Determine the (x, y) coordinate at the center of the cell enclosing the given text.  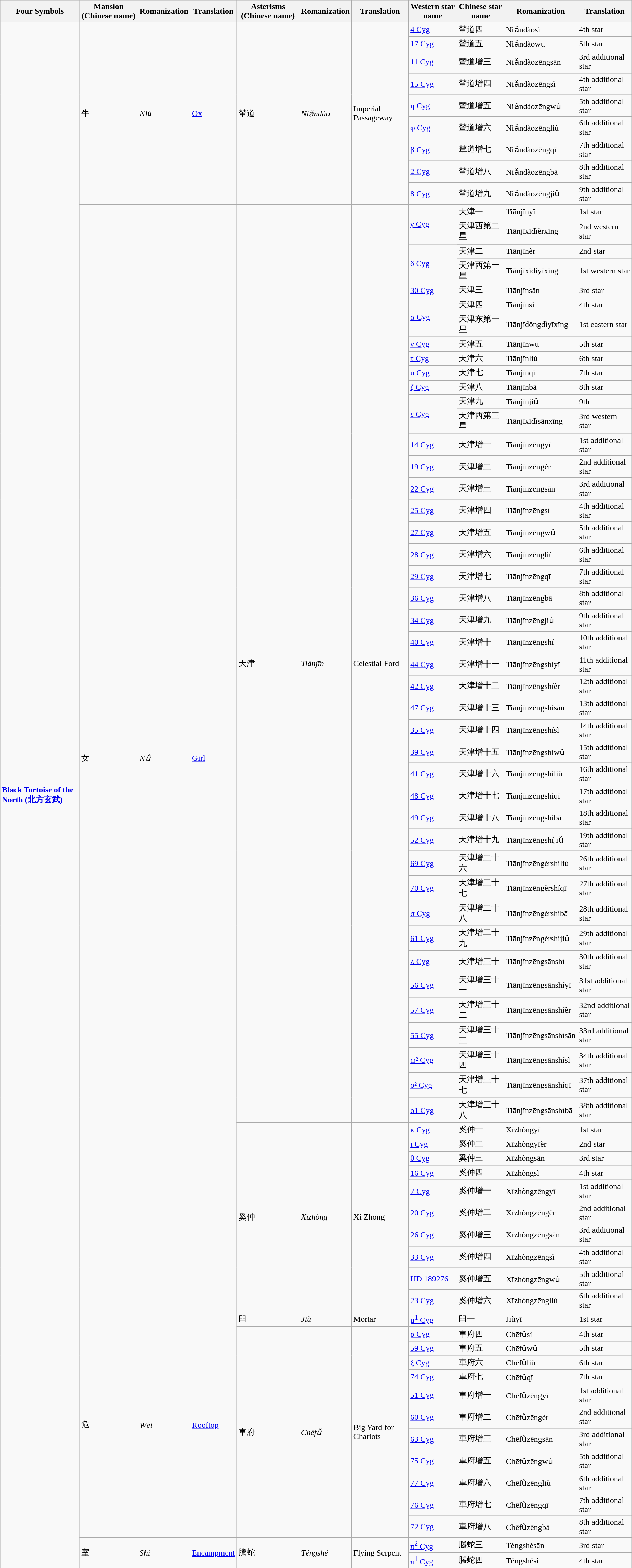
天津增三十二 (480, 1010)
天津一 (480, 212)
天津增五 (480, 532)
44 Cyg (433, 664)
Tiānjīnyī (541, 212)
車府增五 (480, 1461)
3rd western star (604, 421)
8 Cyg (433, 194)
λ Cyg (433, 961)
34th additional star (604, 1060)
Tiānjīnzēngsì (541, 511)
天津增四 (480, 511)
ω² Cyg (433, 1060)
49 Cyg (433, 818)
天津增一 (480, 445)
天津增十五 (480, 752)
Tiānjīnzēngyī (541, 445)
π1 Cyg (433, 1561)
φ Cyg (433, 128)
Tiānjīnzēngshí (541, 642)
22 Cyg (433, 488)
天津东第一星 (480, 325)
車府 (268, 1432)
Tiānjīnzēngshíbā (541, 818)
奚仲二 (480, 1144)
Chēfǔsì (541, 1334)
輦道 (268, 113)
奚仲一 (480, 1130)
Niǎndàosì (541, 30)
Tiānjīxīdìèrxīng (541, 231)
Tiānjīnliù (541, 358)
Chēfǔzēngyī (541, 1395)
Chēfǔ (325, 1432)
Xi Zhong (380, 1217)
30 Cyg (433, 291)
27 Cyg (433, 532)
72 Cyg (433, 1527)
天津增十八 (480, 818)
Ox (213, 113)
天津西第二星 (480, 231)
38th additional star (604, 1110)
Tiānjīnzēngsānshí (541, 961)
77 Cyg (433, 1483)
天津西第三星 (480, 421)
Tiānjīnsān (541, 291)
33 Cyg (433, 1257)
Xīzhòngzēngyī (541, 1191)
60 Cyg (433, 1417)
25 Cyg (433, 511)
Xīzhòngyīèr (541, 1144)
Tiānjīnzēngèrshíjiǔ (541, 938)
Xīzhòngzēngwǔ (541, 1279)
70 Cyg (433, 888)
23 Cyg (433, 1301)
α Cyg (433, 317)
Téngshé (325, 1552)
天津增八 (480, 598)
76 Cyg (433, 1505)
ρ Cyg (433, 1334)
HD 189276 (433, 1279)
55 Cyg (433, 1035)
Tiānjīdōngdìyīxīng (541, 325)
51 Cyg (433, 1395)
Rooftop (213, 1425)
輦道四 (480, 30)
天津增二十九 (480, 938)
11 Cyg (433, 62)
57 Cyg (433, 1010)
14th additional star (604, 730)
47 Cyg (433, 708)
41 Cyg (433, 774)
Chēfǔzēngwǔ (541, 1461)
Chēfǔzēngbā (541, 1527)
車府六 (480, 1363)
1st western star (604, 271)
車府五 (480, 1348)
Encampment (213, 1552)
ζ Cyg (433, 387)
14 Cyg (433, 445)
16th additional star (604, 774)
μ1 Cyg (433, 1319)
Tiānjīnwu (541, 344)
天津增十九 (480, 840)
Téngshésì (541, 1561)
ο1 Cyg (433, 1110)
39 Cyg (433, 752)
Western star name (433, 11)
天津增六 (480, 555)
Chēfǔliù (541, 1363)
奚仲增一 (480, 1191)
δ Cyg (433, 264)
ξ Cyg (433, 1363)
Niú (164, 113)
Chēfǔwǔ (541, 1348)
騰蛇 (268, 1552)
48 Cyg (433, 796)
天津增三十一 (480, 985)
天津六 (480, 358)
28th additional star (604, 913)
奚仲 (268, 1217)
1st eastern star (604, 325)
Jiùyī (541, 1319)
天津增十二 (480, 686)
Jiù (325, 1319)
天津增三十八 (480, 1110)
Xīzhòngzēngsì (541, 1257)
天津增十四 (480, 730)
輦道增七 (480, 150)
Niǎndàozēngsān (541, 62)
天津增三十七 (480, 1085)
Xīzhòngzēngliù (541, 1301)
天津增十七 (480, 796)
61 Cyg (433, 938)
17th additional star (604, 796)
29 Cyg (433, 576)
奚仲三 (480, 1158)
Tiānjīnzēngshíèr (541, 686)
Wēi (164, 1425)
Xīzhòngsān (541, 1158)
β Cyg (433, 150)
Tiānjīnzēngshísì (541, 730)
Four Symbols (40, 11)
Niǎndào (325, 113)
20 Cyg (433, 1213)
天津七 (480, 373)
Asterisms (Chinese name) (268, 11)
29th additional star (604, 938)
Tiānjīnzēngsān (541, 488)
危 (109, 1425)
28 Cyg (433, 555)
27th additional star (604, 888)
車府增八 (480, 1527)
Chēfǔzēngèr (541, 1417)
ν Cyg (433, 344)
ι Cyg (433, 1144)
Niǎndàozēngsì (541, 84)
Niǎndàozēngqī (541, 150)
10th additional star (604, 642)
Tiānjīnzēngèrshíliù (541, 863)
Tiānjīnèr (541, 251)
天津增九 (480, 620)
Tiānjīxīdìyīxīng (541, 271)
Tiānjīnzēngèrshíqī (541, 888)
Niǎndàozēngbā (541, 171)
ε Cyg (433, 414)
Tiānjīnzēngliù (541, 555)
59 Cyg (433, 1348)
Niǎndàowu (541, 44)
天津增二 (480, 467)
7 Cyg (433, 1191)
螣蛇四 (480, 1561)
33rd additional star (604, 1035)
天津增七 (480, 576)
奚仲增四 (480, 1257)
Tiānjīnjiǔ (541, 401)
車府七 (480, 1377)
Tiānjīnzēngshísān (541, 708)
Tiānjīnzēngèr (541, 467)
天津九 (480, 401)
32nd additional star (604, 1010)
37th additional star (604, 1085)
Tiānjīnzēngsānshíbā (541, 1110)
30th additional star (604, 961)
輦道五 (480, 44)
ο² Cyg (433, 1085)
9th (604, 401)
θ Cyg (433, 1158)
12th additional star (604, 686)
牛 (109, 113)
輦道增九 (480, 194)
輦道增四 (480, 84)
η Cyg (433, 106)
Tiānjīnzēngsānshíèr (541, 1010)
31st additional star (604, 985)
15 Cyg (433, 84)
奚仲四 (480, 1173)
Mortar (380, 1319)
室 (109, 1552)
天津增三 (480, 488)
2 Cyg (433, 171)
18th additional star (604, 818)
Tiānjīnqī (541, 373)
Tiānjīnzēngsānshísì (541, 1060)
輦道增八 (480, 171)
天津增三十 (480, 961)
天津增十三 (480, 708)
Tiānjīnzēngbā (541, 598)
κ Cyg (433, 1130)
奚仲增五 (480, 1279)
Tiānjīnzēngsānshíqī (541, 1085)
天津五 (480, 344)
Tiānjīnzēngshíqī (541, 796)
Tiānjīnzēngèrshíbā (541, 913)
63 Cyg (433, 1439)
Chēfǔzēngqī (541, 1505)
Imperial Passageway (380, 113)
35 Cyg (433, 730)
8th star (604, 387)
Xīzhòngyī (541, 1130)
17 Cyg (433, 44)
奚仲增二 (480, 1213)
Xīzhòngsì (541, 1173)
天津增二十七 (480, 888)
16 Cyg (433, 1173)
車府四 (480, 1334)
天津二 (480, 251)
天津增三十四 (480, 1060)
Niǎndàozēngjiǔ (541, 194)
車府增三 (480, 1439)
26th additional star (604, 863)
天津三 (480, 291)
74 Cyg (433, 1377)
Tiānjīnzēngshíjiǔ (541, 840)
69 Cyg (433, 863)
Tiānjīnzēngqī (541, 576)
26 Cyg (433, 1235)
車府增七 (480, 1505)
υ Cyg (433, 373)
σ Cyg (433, 913)
Tiānjīnzēngwǔ (541, 532)
Tiānjīnzēngshíliù (541, 774)
Tiānjīnzēngsānshísān (541, 1035)
奚仲增六 (480, 1301)
52 Cyg (433, 840)
42 Cyg (433, 686)
奚仲增三 (480, 1235)
天津四 (480, 305)
天津 (268, 663)
Shì (164, 1552)
天津增十一 (480, 664)
Tiānjīxīdìsānxīng (541, 421)
75 Cyg (433, 1461)
臼 (268, 1319)
Tiānjīn (325, 663)
天津增十 (480, 642)
Chinese star name (480, 11)
Girl (213, 758)
螣蛇三 (480, 1545)
女 (109, 758)
Tiānjīnzēngshíyī (541, 664)
Niǎndàozēngliù (541, 128)
輦道增六 (480, 128)
15th additional star (604, 752)
Téngshésān (541, 1545)
臼一 (480, 1319)
56 Cyg (433, 985)
車府增二 (480, 1417)
Tiānjīnzēngjiǔ (541, 620)
天津增十六 (480, 774)
Big Yard for Chariots (380, 1432)
Tiānjīnbā (541, 387)
天津增二十六 (480, 863)
π2 Cyg (433, 1545)
輦道增五 (480, 106)
2nd western star (604, 231)
Xīzhòng (325, 1217)
Nǚ (164, 758)
車府增一 (480, 1395)
Chēfǔqī (541, 1377)
天津增三十三 (480, 1035)
天津增二十八 (480, 913)
Xīzhòngzēngèr (541, 1213)
Chēfǔzēngliù (541, 1483)
19 Cyg (433, 467)
19th additional star (604, 840)
13th additional star (604, 708)
40 Cyg (433, 642)
Tiānjīnsì (541, 305)
Chēfǔzēngsān (541, 1439)
τ Cyg (433, 358)
Tiānjīnzēngshíwǔ (541, 752)
天津八 (480, 387)
天津西第一星 (480, 271)
車府增六 (480, 1483)
11th additional star (604, 664)
36 Cyg (433, 598)
輦道增三 (480, 62)
Celestial Ford (380, 663)
Black Tortoise of the North (北方玄武) (40, 795)
γ Cyg (433, 224)
Mansion (Chinese name) (109, 11)
Flying Serpent (380, 1552)
Niǎndàozēngwǔ (541, 106)
34 Cyg (433, 620)
Tiānjīnzēngsānshíyī (541, 985)
Xīzhòngzēngsān (541, 1235)
4 Cyg (433, 30)
